Extract the (x, y) coordinate from the center of the cell holding the provided text.  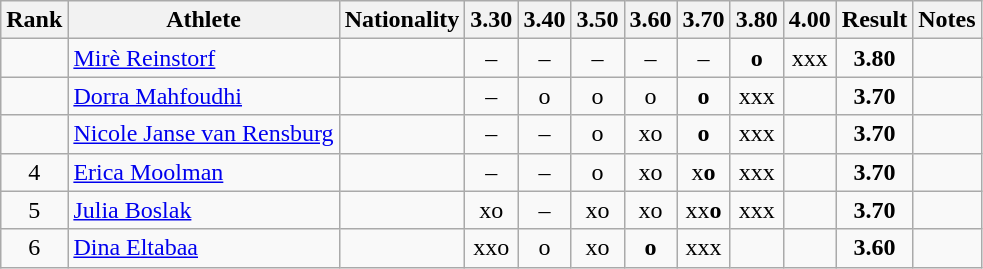
5 (34, 210)
3.40 (544, 20)
4 (34, 172)
Erica Moolman (204, 172)
3.30 (492, 20)
Dina Eltabaa (204, 248)
Rank (34, 20)
Julia Boslak (204, 210)
Nicole Janse van Rensburg (204, 134)
Result (874, 20)
4.00 (810, 20)
Athlete (204, 20)
3.50 (598, 20)
Nationality (402, 20)
Notes (947, 20)
Dorra Mahfoudhi (204, 96)
Mirè Reinstorf (204, 58)
6 (34, 248)
